Scan for the cell matching the given text and deliver its [X, Y] coordinate at center. 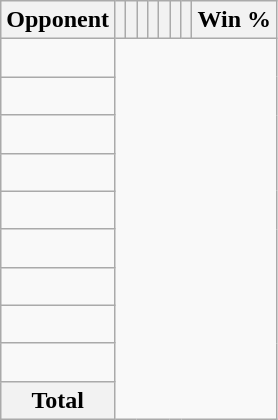
Win % [234, 20]
Total [58, 400]
Opponent [58, 20]
